Scan for the cell matching the given text and deliver its (x, y) coordinate at center. 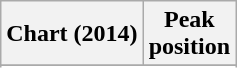
Peak position (189, 34)
Chart (2014) (72, 34)
